Identify which cell holds the provided text, then report its (x, y) central coordinate. 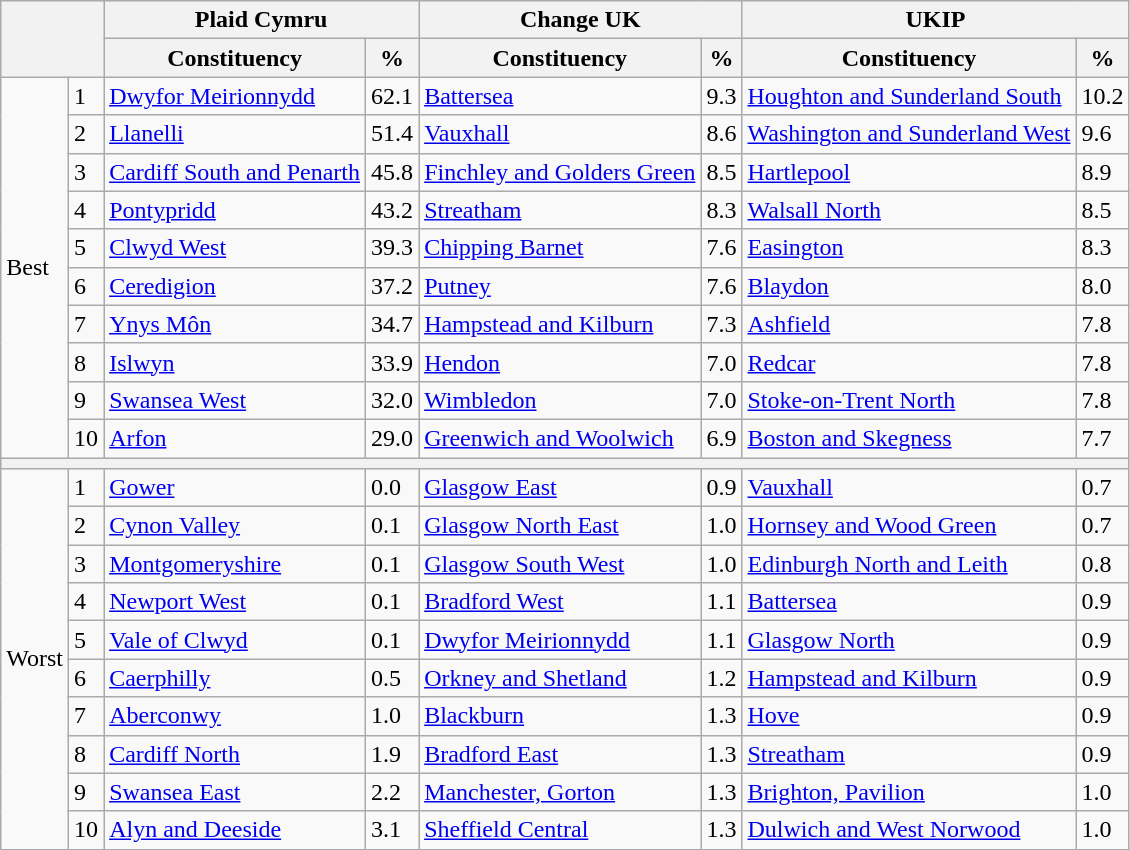
62.1 (392, 96)
51.4 (392, 134)
Hendon (560, 362)
Dulwich and West Norwood (909, 830)
Clwyd West (235, 248)
Plaid Cymru (262, 20)
Manchester, Gorton (560, 792)
Blackburn (560, 716)
Bradford West (560, 602)
0.8 (1102, 564)
Glasgow East (560, 488)
Worst (35, 660)
Islwyn (235, 362)
Blaydon (909, 286)
Chipping Barnet (560, 248)
39.3 (392, 248)
Cynon Valley (235, 526)
3.1 (392, 830)
Greenwich and Woolwich (560, 438)
Ashfield (909, 324)
Boston and Skegness (909, 438)
6.9 (722, 438)
10.2 (1102, 96)
Swansea East (235, 792)
45.8 (392, 172)
Stoke-on-Trent North (909, 400)
UKIP (936, 20)
Bradford East (560, 754)
Llanelli (235, 134)
Glasgow North (909, 640)
Pontypridd (235, 210)
8.9 (1102, 172)
Vale of Clwyd (235, 640)
Edinburgh North and Leith (909, 564)
Finchley and Golders Green (560, 172)
Cardiff North (235, 754)
Caerphilly (235, 678)
Walsall North (909, 210)
43.2 (392, 210)
Orkney and Shetland (560, 678)
Hornsey and Wood Green (909, 526)
Swansea West (235, 400)
Easington (909, 248)
1.2 (722, 678)
Change UK (580, 20)
7.7 (1102, 438)
7.3 (722, 324)
Best (35, 268)
8.6 (722, 134)
Alyn and Deeside (235, 830)
Wimbledon (560, 400)
2.2 (392, 792)
33.9 (392, 362)
Brighton, Pavilion (909, 792)
Arfon (235, 438)
Sheffield Central (560, 830)
Ynys Môn (235, 324)
Redcar (909, 362)
Gower (235, 488)
0.5 (392, 678)
1.9 (392, 754)
Ceredigion (235, 286)
37.2 (392, 286)
Aberconwy (235, 716)
Cardiff South and Penarth (235, 172)
Houghton and Sunderland South (909, 96)
Hartlepool (909, 172)
Newport West (235, 602)
0.0 (392, 488)
Hove (909, 716)
8.0 (1102, 286)
32.0 (392, 400)
Glasgow South West (560, 564)
29.0 (392, 438)
9.6 (1102, 134)
Washington and Sunderland West (909, 134)
Montgomeryshire (235, 564)
Glasgow North East (560, 526)
34.7 (392, 324)
Putney (560, 286)
9.3 (722, 96)
